Return (X, Y) of the center of cell containing provided text 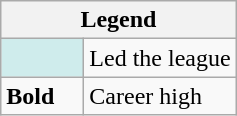
Career high (160, 96)
Legend (118, 20)
Led the league (160, 58)
Bold (42, 96)
